For the text-containing cell, return its midpoint in (x, y) coordinate format. 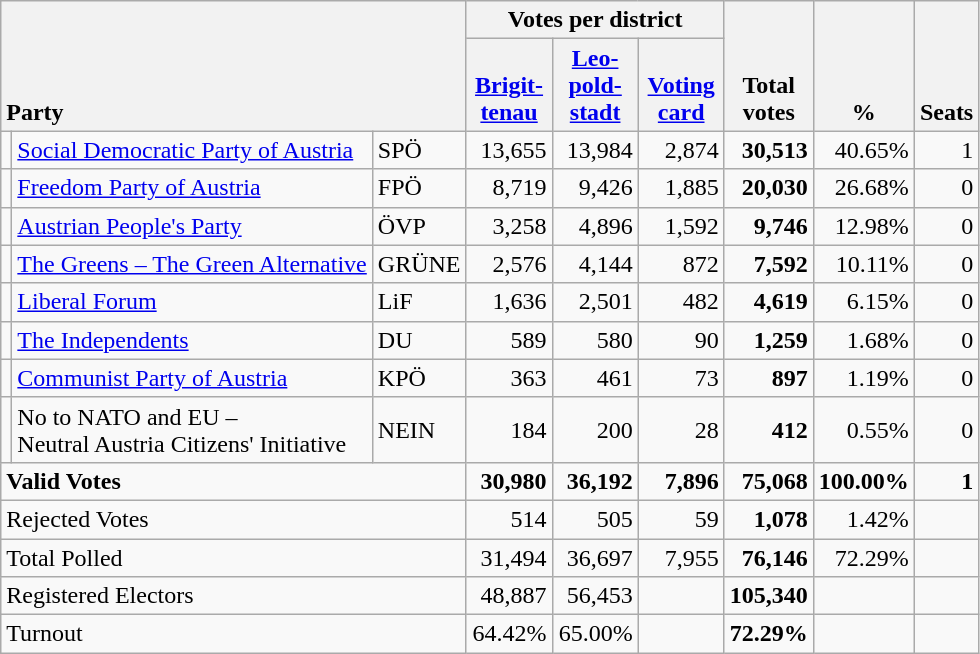
1,592 (681, 226)
Party (234, 66)
The Independents (192, 340)
580 (595, 340)
90 (681, 340)
36,192 (595, 481)
73 (681, 378)
28 (681, 430)
10.11% (864, 264)
7,955 (681, 557)
7,592 (768, 264)
8,719 (509, 188)
Leo-pold-stadt (595, 85)
Turnout (234, 634)
Austrian People's Party (192, 226)
Communist Party of Austria (192, 378)
30,980 (509, 481)
1.68% (864, 340)
363 (509, 378)
9,746 (768, 226)
3,258 (509, 226)
Freedom Party of Austria (192, 188)
GRÜNE (419, 264)
Votes per district (595, 20)
KPÖ (419, 378)
The Greens – The Green Alternative (192, 264)
48,887 (509, 596)
64.42% (509, 634)
Valid Votes (234, 481)
30,513 (768, 150)
Liberal Forum (192, 302)
Votingcard (681, 85)
589 (509, 340)
LiF (419, 302)
31,494 (509, 557)
56,453 (595, 596)
Totalvotes (768, 66)
65.00% (595, 634)
Seats (946, 66)
4,144 (595, 264)
NEIN (419, 430)
Registered Electors (234, 596)
7,896 (681, 481)
20,030 (768, 188)
FPÖ (419, 188)
2,576 (509, 264)
76,146 (768, 557)
Brigit-tenau (509, 85)
461 (595, 378)
13,655 (509, 150)
SPÖ (419, 150)
Total Polled (234, 557)
105,340 (768, 596)
ÖVP (419, 226)
100.00% (864, 481)
40.65% (864, 150)
1,885 (681, 188)
1,636 (509, 302)
1,078 (768, 519)
12.98% (864, 226)
505 (595, 519)
2,874 (681, 150)
4,619 (768, 302)
514 (509, 519)
0.55% (864, 430)
4,896 (595, 226)
9,426 (595, 188)
6.15% (864, 302)
Social Democratic Party of Austria (192, 150)
No to NATO and EU –Neutral Austria Citizens' Initiative (192, 430)
1,259 (768, 340)
26.68% (864, 188)
897 (768, 378)
184 (509, 430)
75,068 (768, 481)
412 (768, 430)
482 (681, 302)
2,501 (595, 302)
59 (681, 519)
Rejected Votes (234, 519)
13,984 (595, 150)
36,697 (595, 557)
% (864, 66)
DU (419, 340)
1.19% (864, 378)
872 (681, 264)
200 (595, 430)
1.42% (864, 519)
